Return the (x, y) coordinate for the center point of the cell that contains the specified text.  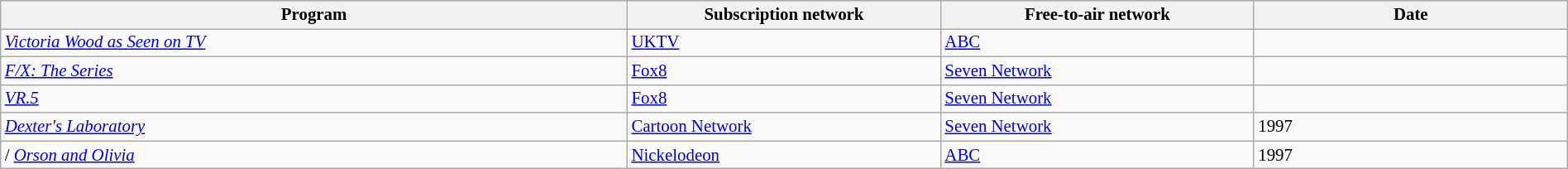
F/X: The Series (314, 70)
Date (1411, 15)
UKTV (784, 42)
/ Orson and Olivia (314, 155)
Dexter's Laboratory (314, 127)
Nickelodeon (784, 155)
Free-to-air network (1097, 15)
Subscription network (784, 15)
Program (314, 15)
Victoria Wood as Seen on TV (314, 42)
VR.5 (314, 99)
Cartoon Network (784, 127)
